Search for the cell housing the specified text and yield its (x, y) center coordinate. 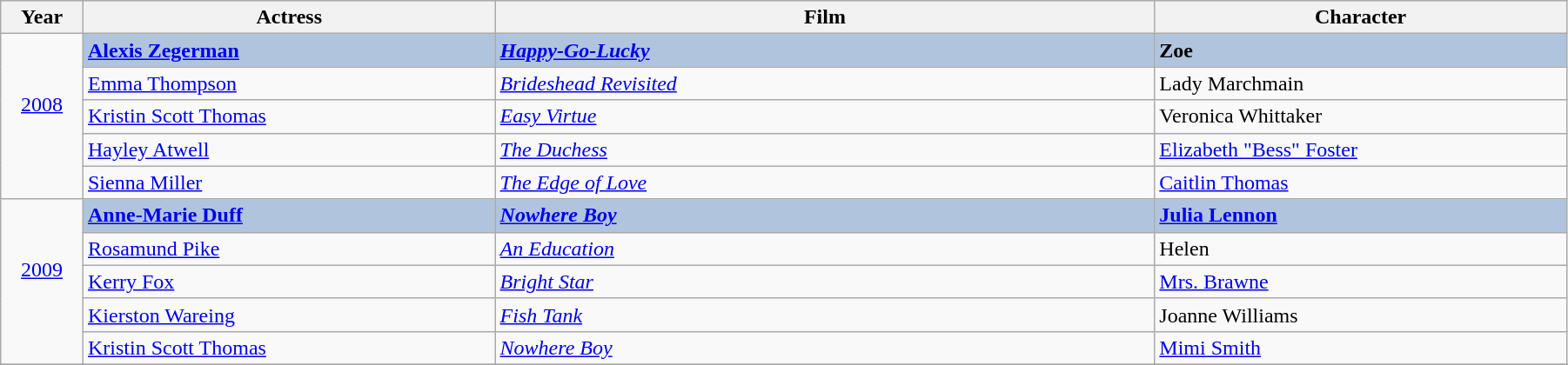
Character (1361, 17)
Kierston Wareing (289, 315)
The Edge of Love (825, 182)
Veronica Whittaker (1361, 116)
Sienna Miller (289, 182)
Happy-Go-Lucky (825, 50)
Anne-Marie Duff (289, 216)
Film (825, 17)
Zoe (1361, 50)
Emma Thompson (289, 83)
Mimi Smith (1361, 348)
Bright Star (825, 282)
Joanne Williams (1361, 315)
2008 (42, 116)
Helen (1361, 249)
Hayley Atwell (289, 149)
Brideshead Revisited (825, 83)
Mrs. Brawne (1361, 282)
Julia Lennon (1361, 216)
Elizabeth "Bess" Foster (1361, 149)
Alexis Zegerman (289, 50)
An Education (825, 249)
Rosamund Pike (289, 249)
Caitlin Thomas (1361, 182)
Kerry Fox (289, 282)
Easy Virtue (825, 116)
Actress (289, 17)
Fish Tank (825, 315)
Year (42, 17)
Lady Marchmain (1361, 83)
2009 (42, 282)
The Duchess (825, 149)
